Locate the cell with the specified text and output its (x, y) center coordinate. 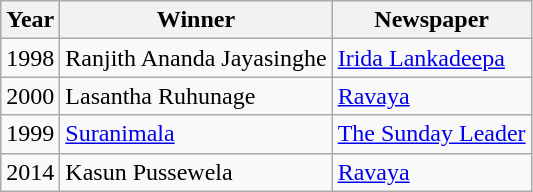
2000 (30, 96)
Ranjith Ananda Jayasinghe (196, 58)
Lasantha Ruhunage (196, 96)
1998 (30, 58)
Year (30, 20)
The Sunday Leader (432, 134)
Winner (196, 20)
2014 (30, 172)
1999 (30, 134)
Kasun Pussewela (196, 172)
Suranimala (196, 134)
Irida Lankadeepa (432, 58)
Newspaper (432, 20)
